Output the (x, y) coordinate of the center of the cell containing the given text.  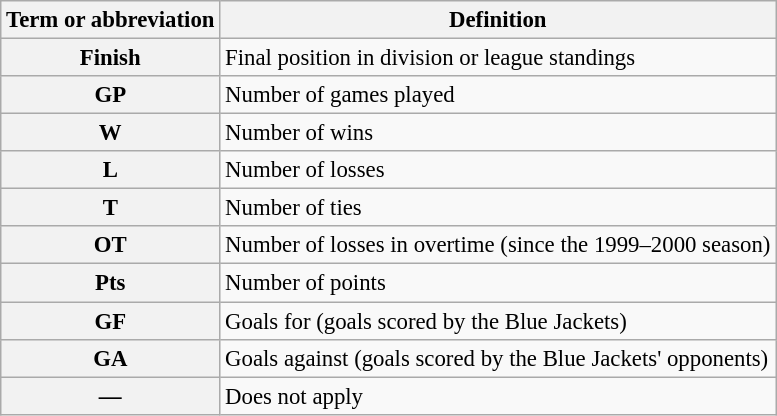
Goals against (goals scored by the Blue Jackets' opponents) (498, 358)
Does not apply (498, 396)
Definition (498, 20)
Goals for (goals scored by the Blue Jackets) (498, 321)
GA (110, 358)
Number of wins (498, 133)
— (110, 396)
Term or abbreviation (110, 20)
W (110, 133)
OT (110, 245)
Pts (110, 283)
Number of losses in overtime (since the 1999–2000 season) (498, 245)
GP (110, 95)
Finish (110, 58)
L (110, 170)
Number of games played (498, 95)
Number of points (498, 283)
Final position in division or league standings (498, 58)
Number of ties (498, 208)
GF (110, 321)
T (110, 208)
Number of losses (498, 170)
